Detect which cell encompasses the target text, then output its [x, y] center coordinate. 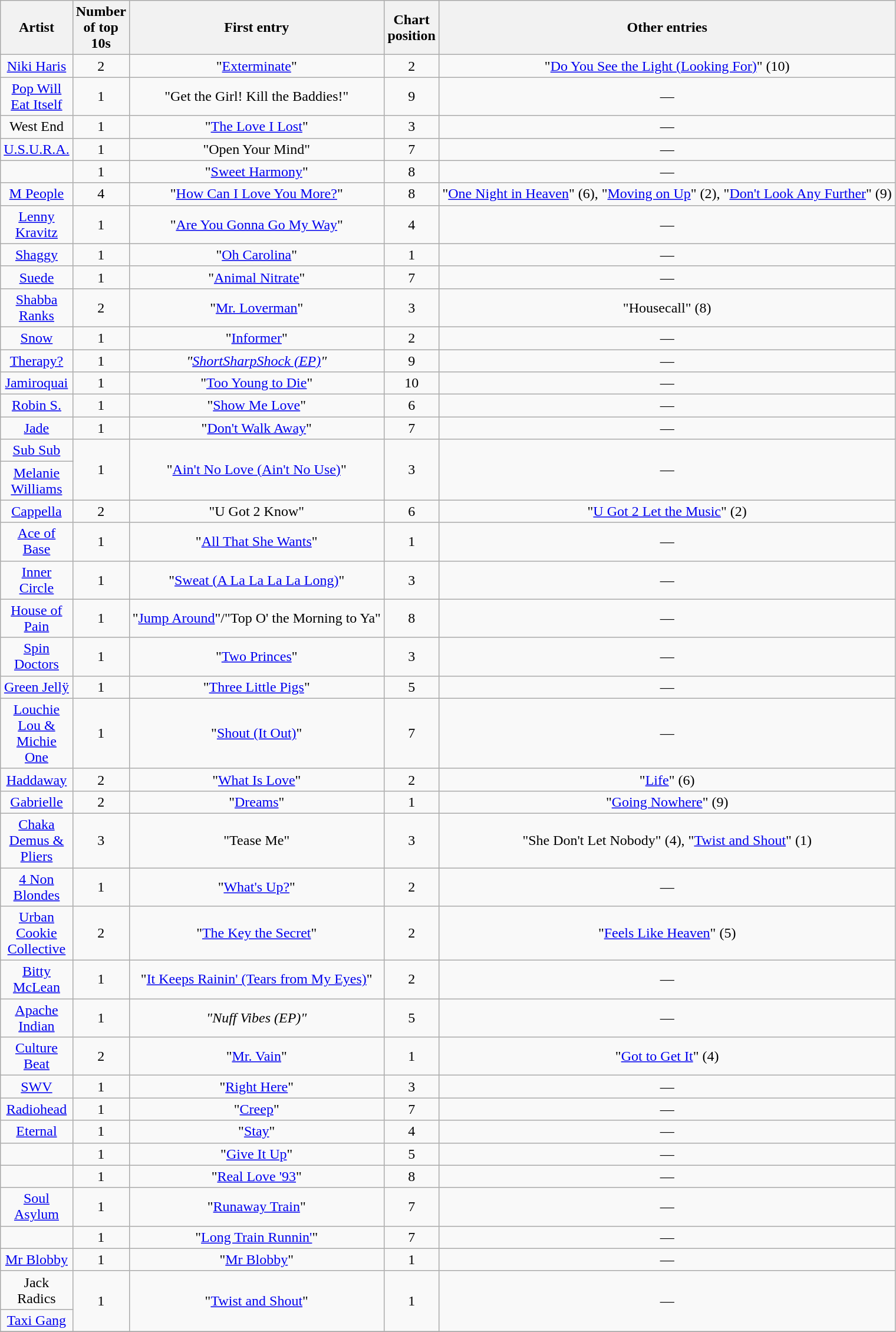
U.S.U.R.A. [37, 149]
House of Pain [37, 618]
Niki Haris [37, 66]
Jade [37, 428]
"Mr Blobby" [256, 1259]
"Animal Nitrate" [256, 277]
Chart position [411, 28]
Shabba Ranks [37, 308]
Cappella [37, 511]
Chaka Demus & Pliers [37, 840]
"Tease Me" [256, 840]
Snow [37, 338]
"Show Me Love" [256, 406]
Eternal [37, 1132]
"ShortSharpShock (EP)" [256, 360]
Bitty McLean [37, 980]
"The Love I Lost" [256, 127]
Number of top 10s [101, 28]
"Right Here" [256, 1087]
Green Jellÿ [37, 687]
"Nuff Vibes (EP)" [256, 1018]
"Feels Like Heaven" (5) [667, 933]
"Stay" [256, 1132]
Lenny Kravitz [37, 224]
"Don't Walk Away" [256, 428]
"Sweet Harmony" [256, 172]
"Got to Get It" (4) [667, 1057]
Sub Sub [37, 450]
Robin S. [37, 406]
"Dreams" [256, 802]
"All That She Wants" [256, 541]
Shaggy [37, 255]
"Mr. Loverman" [256, 308]
SWV [37, 1087]
"Two Princes" [256, 657]
Gabrielle [37, 802]
"Oh Carolina" [256, 255]
"Ain't No Love (Ain't No Use)" [256, 469]
"Going Nowhere" (9) [667, 802]
Pop Will Eat Itself [37, 97]
Other entries [667, 28]
Radiohead [37, 1109]
"Too Young to Die" [256, 383]
M People [37, 194]
"How Can I Love You More?" [256, 194]
"Informer" [256, 338]
"Mr. Vain" [256, 1057]
"Three Little Pigs" [256, 687]
"Long Train Runnin'" [256, 1237]
First entry [256, 28]
Apache Indian [37, 1018]
Urban Cookie Collective [37, 933]
"She Don't Let Nobody" (4), "Twist and Shout" (1) [667, 840]
"What Is Love" [256, 780]
10 [411, 383]
4 Non Blondes [37, 887]
"It Keeps Rainin' (Tears from My Eyes)" [256, 980]
"The Key the Secret" [256, 933]
"Life" (6) [667, 780]
"Give It Up" [256, 1154]
"Get the Girl! Kill the Baddies!" [256, 97]
"Do You See the Light (Looking For)" (10) [667, 66]
"Exterminate" [256, 66]
Haddaway [37, 780]
Artist [37, 28]
"Shout (It Out)" [256, 734]
Melanie Williams [37, 481]
"Real Love '93" [256, 1176]
Jack Radics [37, 1290]
"U Got 2 Let the Music" (2) [667, 511]
Taxi Gang [37, 1320]
Therapy? [37, 360]
Inner Circle [37, 580]
Soul Asylum [37, 1206]
West End [37, 127]
"Jump Around"/"Top O' the Morning to Ya" [256, 618]
Ace of Base [37, 541]
"Are You Gonna Go My Way" [256, 224]
"Open Your Mind" [256, 149]
"What's Up?" [256, 887]
Culture Beat [37, 1057]
Spin Doctors [37, 657]
"One Night in Heaven" (6), "Moving on Up" (2), "Don't Look Any Further" (9) [667, 194]
Jamiroquai [37, 383]
Suede [37, 277]
"U Got 2 Know" [256, 511]
"Sweat (A La La La La Long)" [256, 580]
Louchie Lou & Michie One [37, 734]
"Runaway Train" [256, 1206]
"Twist and Shout" [256, 1301]
"Housecall" (8) [667, 308]
"Creep" [256, 1109]
Mr Blobby [37, 1259]
